Return the [X, Y] coordinate for the center point of the cell that contains the specified text.  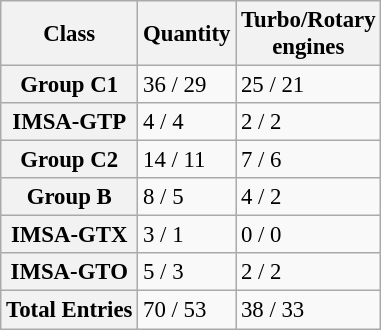
Class [70, 34]
Turbo/Rotaryengines [308, 34]
Total Entries [70, 310]
8 / 5 [187, 197]
4 / 4 [187, 122]
14 / 11 [187, 160]
Group C1 [70, 85]
IMSA-GTO [70, 273]
IMSA-GTP [70, 122]
Group C2 [70, 160]
Quantity [187, 34]
70 / 53 [187, 310]
3 / 1 [187, 235]
Group B [70, 197]
IMSA-GTX [70, 235]
5 / 3 [187, 273]
38 / 33 [308, 310]
4 / 2 [308, 197]
0 / 0 [308, 235]
36 / 29 [187, 85]
25 / 21 [308, 85]
7 / 6 [308, 160]
